Identify which cell holds the provided text, then report its [X, Y] central coordinate. 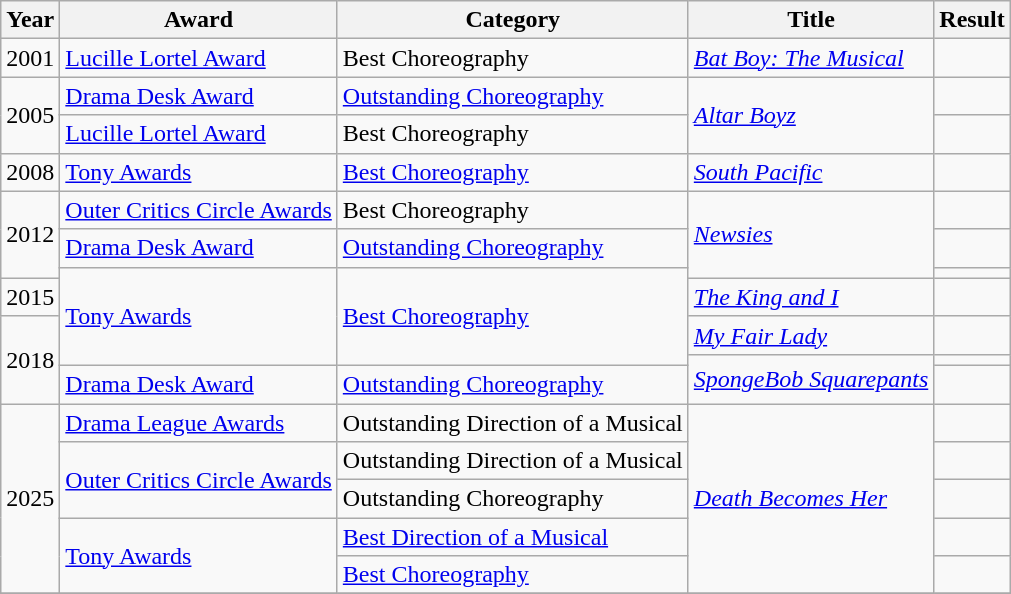
2025 [30, 499]
Death Becomes Her [810, 499]
SpongeBob Squarepants [810, 378]
Year [30, 20]
Category [512, 20]
Award [198, 20]
Result [972, 20]
My Fair Lady [810, 335]
South Pacific [810, 172]
Best Direction of a Musical [512, 537]
Bat Boy: The Musical [810, 58]
2018 [30, 360]
Title [810, 20]
The King and I [810, 297]
2012 [30, 234]
Newsies [810, 234]
2008 [30, 172]
Drama League Awards [198, 423]
2001 [30, 58]
2005 [30, 115]
Altar Boyz [810, 115]
2015 [30, 297]
